Identify which cell holds the provided text, then report its [x, y] central coordinate. 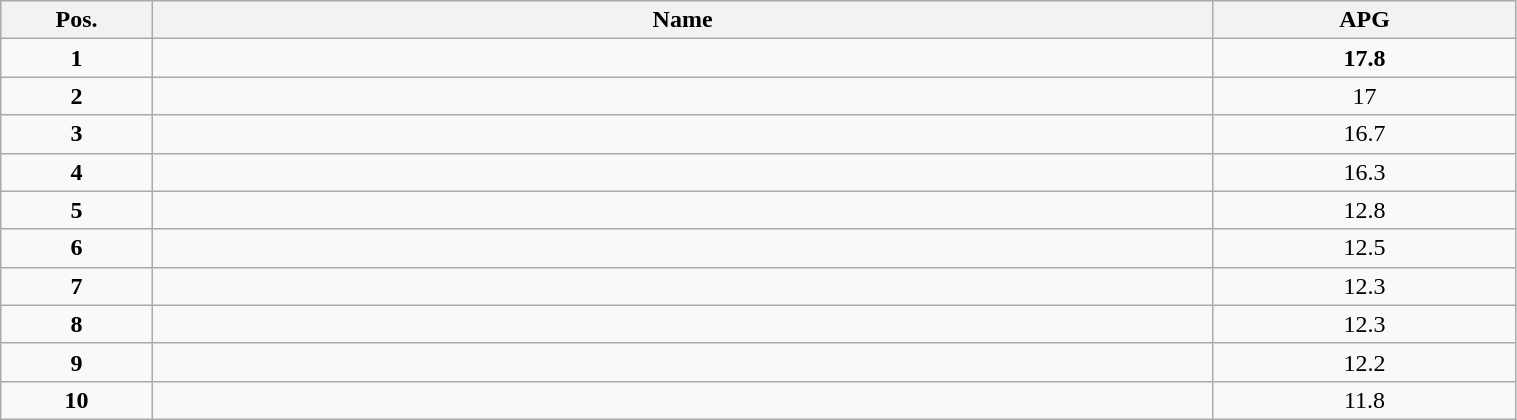
4 [77, 172]
17.8 [1364, 58]
16.7 [1364, 134]
10 [77, 400]
12.5 [1364, 248]
11.8 [1364, 400]
Name [682, 20]
2 [77, 96]
1 [77, 58]
3 [77, 134]
6 [77, 248]
5 [77, 210]
12.8 [1364, 210]
17 [1364, 96]
Pos. [77, 20]
9 [77, 362]
7 [77, 286]
16.3 [1364, 172]
12.2 [1364, 362]
APG [1364, 20]
8 [77, 324]
